Output the (x, y) coordinate of the center of the cell containing the given text.  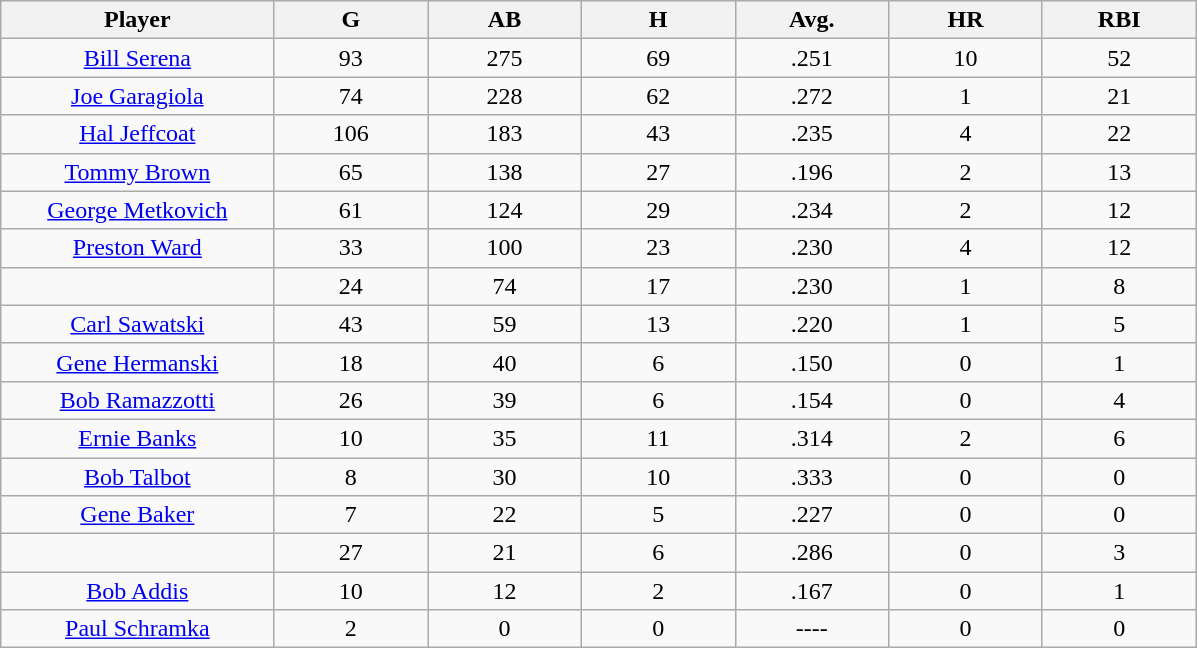
106 (351, 134)
138 (505, 172)
35 (505, 438)
.286 (812, 553)
3 (1119, 553)
Gene Hermanski (138, 362)
52 (1119, 58)
.150 (812, 362)
.333 (812, 477)
29 (658, 210)
275 (505, 58)
.272 (812, 96)
.154 (812, 400)
Bob Talbot (138, 477)
Ernie Banks (138, 438)
Preston Ward (138, 248)
59 (505, 324)
39 (505, 400)
G (351, 20)
.220 (812, 324)
.251 (812, 58)
11 (658, 438)
40 (505, 362)
.235 (812, 134)
18 (351, 362)
AB (505, 20)
7 (351, 515)
Avg. (812, 20)
Bob Addis (138, 591)
.234 (812, 210)
93 (351, 58)
.314 (812, 438)
Carl Sawatski (138, 324)
100 (505, 248)
124 (505, 210)
61 (351, 210)
Player (138, 20)
HR (966, 20)
228 (505, 96)
30 (505, 477)
H (658, 20)
.196 (812, 172)
183 (505, 134)
17 (658, 286)
24 (351, 286)
---- (812, 629)
Paul Schramka (138, 629)
69 (658, 58)
26 (351, 400)
Bill Serena (138, 58)
George Metkovich (138, 210)
.167 (812, 591)
.227 (812, 515)
33 (351, 248)
Bob Ramazzotti (138, 400)
Hal Jeffcoat (138, 134)
62 (658, 96)
RBI (1119, 20)
Tommy Brown (138, 172)
Joe Garagiola (138, 96)
Gene Baker (138, 515)
65 (351, 172)
23 (658, 248)
